Return (x, y) of the center of cell containing provided text 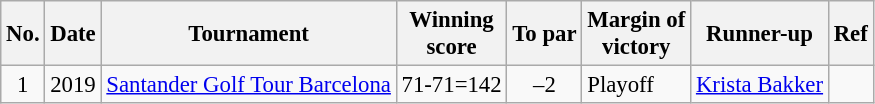
–2 (544, 85)
Margin ofvictory (636, 34)
71-71=142 (452, 85)
2019 (73, 85)
1 (23, 85)
Tournament (248, 34)
No. (23, 34)
Date (73, 34)
Playoff (636, 85)
Winningscore (452, 34)
Ref (850, 34)
Krista Bakker (760, 85)
Santander Golf Tour Barcelona (248, 85)
Runner-up (760, 34)
To par (544, 34)
